Extract the [x, y] coordinate from the center of the cell holding the provided text.  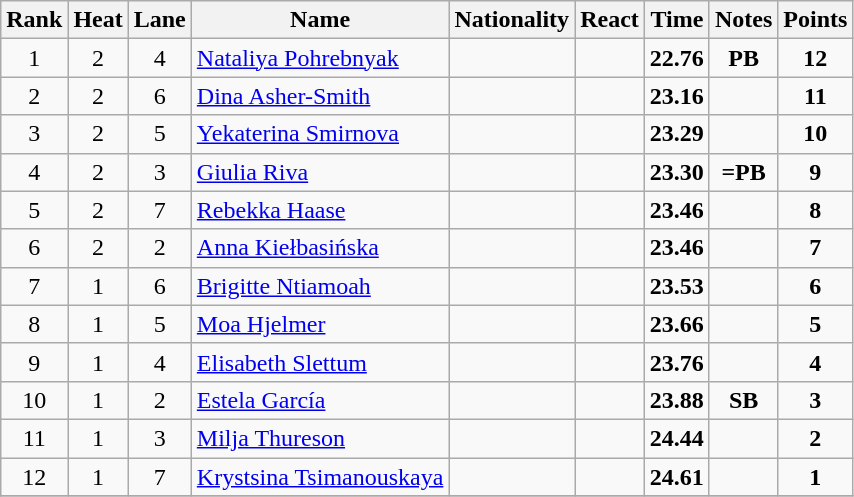
Notes [743, 20]
22.76 [676, 58]
Estela García [320, 400]
Name [320, 20]
=PB [743, 172]
Moa Hjelmer [320, 324]
Heat [98, 20]
23.66 [676, 324]
Time [676, 20]
23.88 [676, 400]
PB [743, 58]
Nataliya Pohrebnyak [320, 58]
Rank [34, 20]
SB [743, 400]
Yekaterina Smirnova [320, 134]
Krystsina Tsimanouskaya [320, 477]
23.76 [676, 362]
Elisabeth Slettum [320, 362]
Milja Thureson [320, 438]
24.44 [676, 438]
Nationality [512, 20]
Points [816, 20]
23.29 [676, 134]
24.61 [676, 477]
23.53 [676, 286]
React [610, 20]
23.16 [676, 96]
Brigitte Ntiamoah [320, 286]
23.30 [676, 172]
Dina Asher-Smith [320, 96]
Rebekka Haase [320, 210]
Lane [160, 20]
Anna Kiełbasińska [320, 248]
Giulia Riva [320, 172]
